Extract the (x, y) coordinate from the center of the cell holding the provided text.  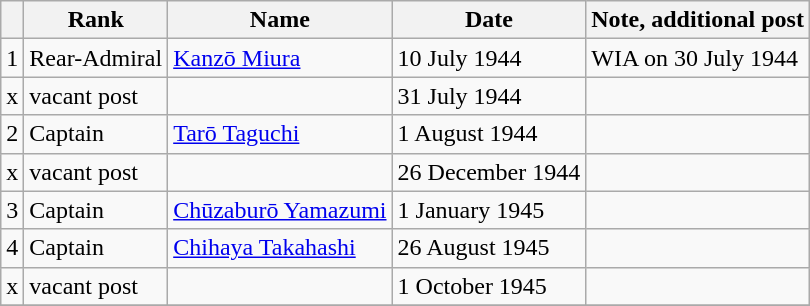
Tarō Taguchi (280, 134)
1 (12, 58)
Chihaya Takahashi (280, 248)
10 July 1944 (489, 58)
Chūzaburō Yamazumi (280, 210)
1 October 1945 (489, 286)
Note, additional post (698, 20)
3 (12, 210)
1 January 1945 (489, 210)
26 December 1944 (489, 172)
Kanzō Miura (280, 58)
Name (280, 20)
Rank (96, 20)
26 August 1945 (489, 248)
31 July 1944 (489, 96)
2 (12, 134)
WIA on 30 July 1944 (698, 58)
Date (489, 20)
Rear-Admiral (96, 58)
1 August 1944 (489, 134)
4 (12, 248)
